Search for the cell housing the specified text and yield its (X, Y) center coordinate. 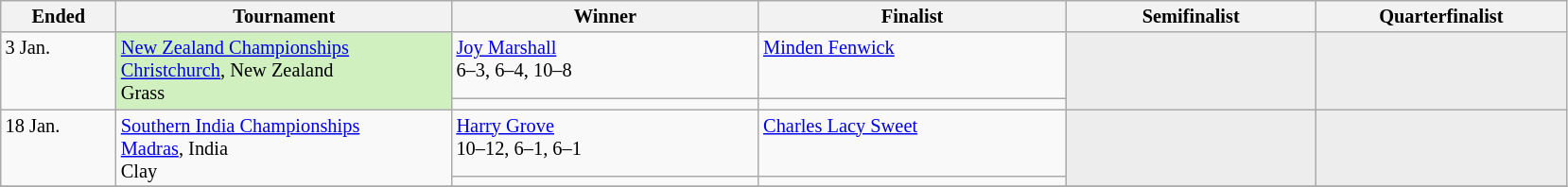
Quarterfinalist (1441, 16)
Winner (605, 16)
Ended (59, 16)
Joy Marshall6–3, 6–4, 10–8 (605, 65)
Harry Grove10–12, 6–1, 6–1 (605, 143)
Minden Fenwick (912, 65)
Semifinalist (1192, 16)
3 Jan. (59, 71)
Southern India Championships Madras, IndiaClay (284, 148)
Charles Lacy Sweet (912, 143)
Finalist (912, 16)
New Zealand ChampionshipsChristchurch, New ZealandGrass (284, 71)
18 Jan. (59, 148)
Tournament (284, 16)
